Find where the given text appears and provide that cell's center as (X, Y) coordinate. 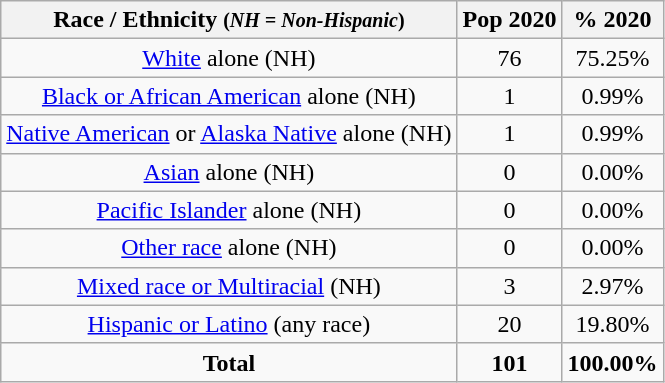
Asian alone (NH) (229, 172)
Other race alone (NH) (229, 248)
3 (510, 286)
White alone (NH) (229, 58)
101 (510, 362)
Pop 2020 (510, 20)
Mixed race or Multiracial (NH) (229, 286)
20 (510, 324)
Total (229, 362)
75.25% (612, 58)
Hispanic or Latino (any race) (229, 324)
Black or African American alone (NH) (229, 96)
2.97% (612, 286)
76 (510, 58)
100.00% (612, 362)
19.80% (612, 324)
% 2020 (612, 20)
Pacific Islander alone (NH) (229, 210)
Native American or Alaska Native alone (NH) (229, 134)
Race / Ethnicity (NH = Non-Hispanic) (229, 20)
